Capture the cell that displays the provided text and extract its (X, Y) central coordinate. 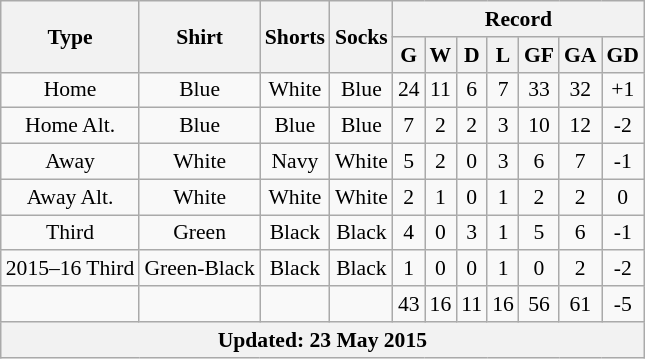
10 (539, 126)
Updated: 23 May 2015 (322, 340)
Shorts (295, 36)
Third (70, 233)
Green (199, 233)
12 (580, 126)
Shirt (199, 36)
Socks (362, 36)
GA (580, 55)
G (409, 55)
Home (70, 90)
43 (409, 304)
Green-Black (199, 269)
33 (539, 90)
56 (539, 304)
Away (70, 162)
2015–16 Third (70, 269)
4 (409, 233)
61 (580, 304)
W (441, 55)
L (503, 55)
Home Alt. (70, 126)
GD (624, 55)
+1 (624, 90)
D (472, 55)
Navy (295, 162)
24 (409, 90)
Record (518, 19)
Type (70, 36)
-5 (624, 304)
Away Alt. (70, 197)
GF (539, 55)
32 (580, 90)
